Scan for the cell matching the given text and deliver its (X, Y) coordinate at center. 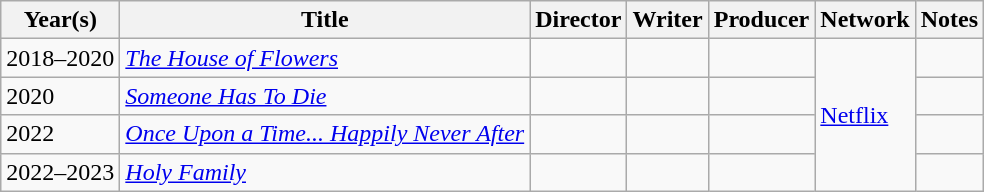
Network (865, 20)
2018–2020 (60, 58)
Director (578, 20)
Year(s) (60, 20)
2022–2023 (60, 172)
Notes (949, 20)
Title (325, 20)
Writer (668, 20)
Once Upon a Time... Happily Never After (325, 134)
Producer (762, 20)
2020 (60, 96)
Someone Has To Die (325, 96)
Netflix (865, 115)
The House of Flowers (325, 58)
2022 (60, 134)
Holy Family (325, 172)
